Return the [x, y] coordinate for the center point of the cell that contains the specified text.  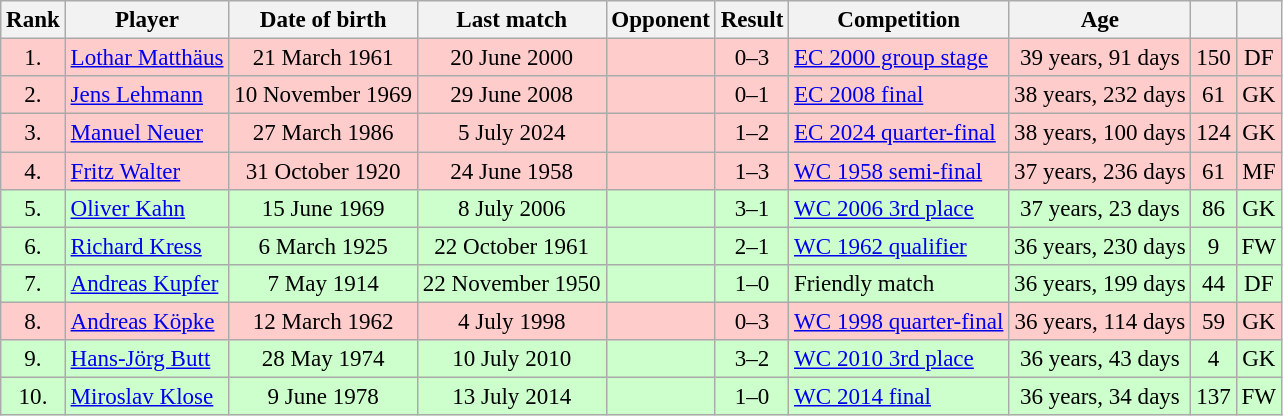
29 June 2008 [512, 95]
36 years, 199 days [1100, 284]
6 March 1925 [324, 246]
EC 2008 final [899, 95]
Hans-Jörg Butt [147, 359]
EC 2024 quarter-final [899, 133]
5. [33, 209]
Rank [33, 20]
7 May 1914 [324, 284]
4. [33, 171]
6. [33, 246]
WC 2014 final [899, 397]
Jens Lehmann [147, 95]
20 June 2000 [512, 58]
7. [33, 284]
9 [1214, 246]
Andreas Kupfer [147, 284]
WC 2010 3rd place [899, 359]
59 [1214, 322]
1–2 [752, 133]
10 July 2010 [512, 359]
24 June 1958 [512, 171]
36 years, 230 days [1100, 246]
Opponent [660, 20]
Last match [512, 20]
WC 1998 quarter-final [899, 322]
Friendly match [899, 284]
39 years, 91 days [1100, 58]
Andreas Köpke [147, 322]
5 July 2024 [512, 133]
Competition [899, 20]
10. [33, 397]
EC 2000 group stage [899, 58]
MF [1258, 171]
37 years, 23 days [1100, 209]
36 years, 34 days [1100, 397]
137 [1214, 397]
150 [1214, 58]
31 October 1920 [324, 171]
1–3 [752, 171]
WC 2006 3rd place [899, 209]
4 July 1998 [512, 322]
36 years, 114 days [1100, 322]
Date of birth [324, 20]
22 November 1950 [512, 284]
22 October 1961 [512, 246]
37 years, 236 days [1100, 171]
28 May 1974 [324, 359]
13 July 2014 [512, 397]
2–1 [752, 246]
8 July 2006 [512, 209]
2. [33, 95]
21 March 1961 [324, 58]
Miroslav Klose [147, 397]
86 [1214, 209]
Manuel Neuer [147, 133]
1. [33, 58]
3–2 [752, 359]
12 March 1962 [324, 322]
3. [33, 133]
38 years, 232 days [1100, 95]
Lothar Matthäus [147, 58]
9 June 1978 [324, 397]
124 [1214, 133]
Age [1100, 20]
27 March 1986 [324, 133]
8. [33, 322]
WC 1958 semi-final [899, 171]
38 years, 100 days [1100, 133]
Fritz Walter [147, 171]
3–1 [752, 209]
36 years, 43 days [1100, 359]
Oliver Kahn [147, 209]
Result [752, 20]
15 June 1969 [324, 209]
0–1 [752, 95]
Player [147, 20]
10 November 1969 [324, 95]
4 [1214, 359]
9. [33, 359]
44 [1214, 284]
Richard Kress [147, 246]
WC 1962 qualifier [899, 246]
